Search for the cell housing the specified text and yield its [X, Y] center coordinate. 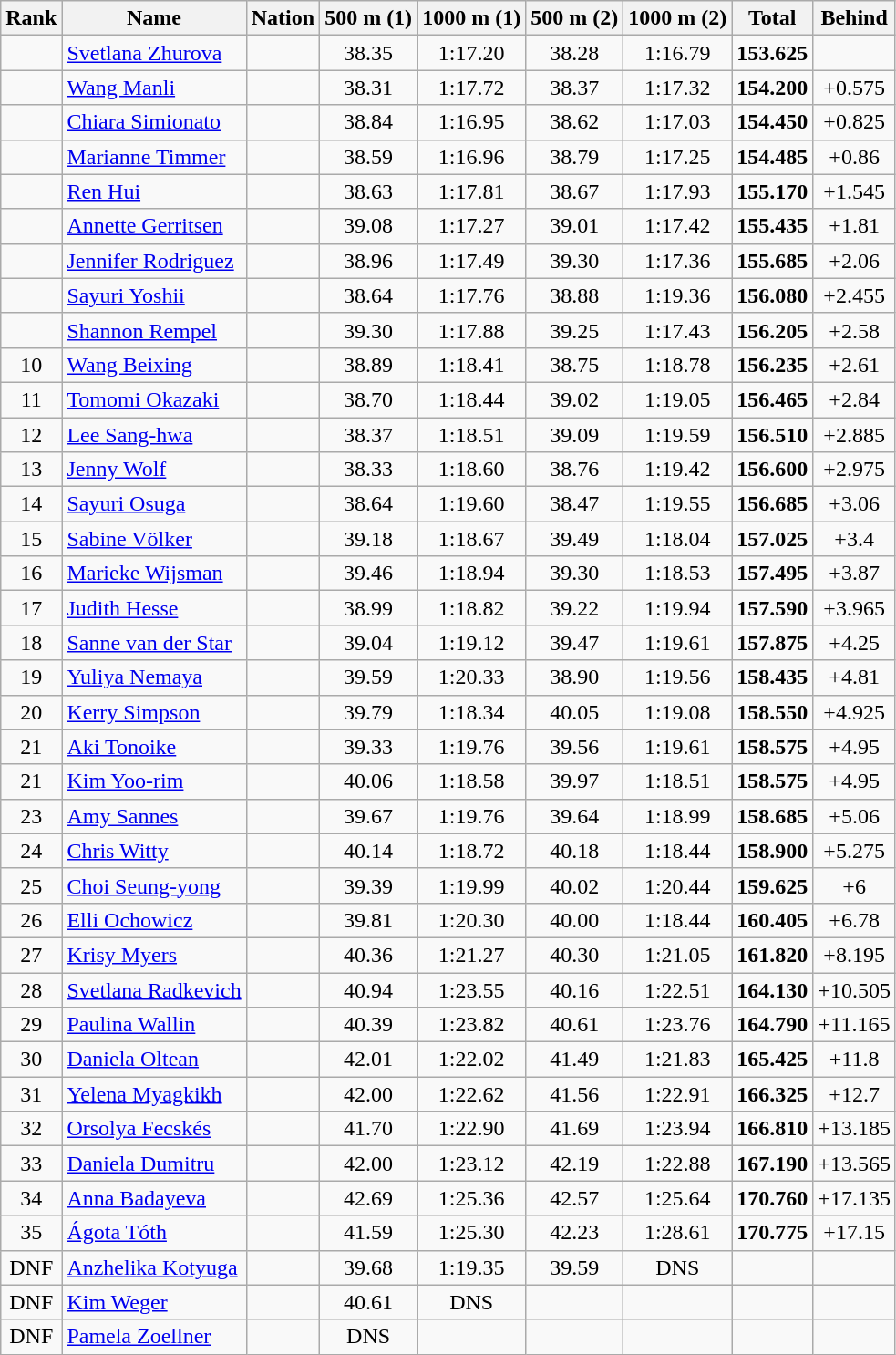
39.39 [368, 885]
Lee Sang-hwa [154, 435]
38.88 [574, 295]
Marieke Wijsman [154, 574]
39.25 [574, 330]
23 [31, 816]
33 [31, 1164]
Svetlana Radkevich [154, 989]
42.69 [368, 1198]
Orsolya Fecskés [154, 1129]
Shannon Rempel [154, 330]
1:17.25 [678, 157]
+2.58 [855, 330]
38.33 [368, 470]
156.080 [773, 295]
39.18 [368, 539]
38.59 [368, 157]
170.760 [773, 1198]
1:18.34 [472, 712]
154.485 [773, 157]
1:19.42 [678, 470]
1:25.64 [678, 1198]
34 [31, 1198]
+2.06 [855, 261]
12 [31, 435]
39.67 [368, 816]
Nation [283, 18]
+2.455 [855, 295]
1:23.82 [472, 1025]
1:19.94 [678, 608]
Sayuri Yoshii [154, 295]
41.56 [574, 1094]
1:21.83 [678, 1060]
Sanne van der Star [154, 643]
Kim Yoo-rim [154, 781]
39.97 [574, 781]
+3.4 [855, 539]
1:19.35 [472, 1267]
1:22.62 [472, 1094]
+8.195 [855, 955]
160.405 [773, 920]
+3.87 [855, 574]
38.47 [574, 504]
39.56 [574, 747]
1:17.20 [472, 53]
Total [773, 18]
+0.86 [855, 157]
+2.885 [855, 435]
38.90 [574, 677]
1:18.53 [678, 574]
30 [31, 1060]
39.47 [574, 643]
19 [31, 677]
170.775 [773, 1233]
Jenny Wolf [154, 470]
156.465 [773, 399]
1:17.93 [678, 191]
38.75 [574, 365]
1:18.78 [678, 365]
+0.575 [855, 88]
153.625 [773, 53]
40.94 [368, 989]
156.205 [773, 330]
1:17.43 [678, 330]
40.05 [574, 712]
157.875 [773, 643]
38.35 [368, 53]
+2.975 [855, 470]
Krisy Myers [154, 955]
Daniela Oltean [154, 1060]
+0.825 [855, 122]
1:25.36 [472, 1198]
35 [31, 1233]
20 [31, 712]
40.36 [368, 955]
Kim Weger [154, 1302]
Kerry Simpson [154, 712]
1:17.27 [472, 226]
Chiara Simionato [154, 122]
18 [31, 643]
158.900 [773, 851]
Jennifer Rodriguez [154, 261]
38.96 [368, 261]
39.09 [574, 435]
1:16.95 [472, 122]
1:18.60 [472, 470]
154.200 [773, 88]
14 [31, 504]
41.70 [368, 1129]
39.22 [574, 608]
24 [31, 851]
166.810 [773, 1129]
1000 m (1) [472, 18]
38.76 [574, 470]
1:23.94 [678, 1129]
39.49 [574, 539]
156.600 [773, 470]
Yelena Myagkikh [154, 1094]
40.39 [368, 1025]
40.14 [368, 851]
38.70 [368, 399]
38.31 [368, 88]
159.625 [773, 885]
39.33 [368, 747]
1:18.99 [678, 816]
39.46 [368, 574]
+13.565 [855, 1164]
29 [31, 1025]
38.89 [368, 365]
1:22.91 [678, 1094]
38.28 [574, 53]
38.63 [368, 191]
1:19.99 [472, 885]
+6.78 [855, 920]
1:18.72 [472, 851]
+2.61 [855, 365]
Rank [31, 18]
Svetlana Zhurova [154, 53]
155.435 [773, 226]
1:20.30 [472, 920]
1:21.05 [678, 955]
+1.81 [855, 226]
Choi Seung-yong [154, 885]
1:22.02 [472, 1060]
1:18.82 [472, 608]
1:19.08 [678, 712]
28 [31, 989]
39.68 [368, 1267]
157.590 [773, 608]
+11.8 [855, 1060]
164.790 [773, 1025]
1:17.88 [472, 330]
+5.275 [855, 851]
+12.7 [855, 1094]
1:18.94 [472, 574]
Wang Beixing [154, 365]
+17.135 [855, 1198]
Daniela Dumitru [154, 1164]
1:19.55 [678, 504]
41.49 [574, 1060]
155.170 [773, 191]
500 m (1) [368, 18]
+2.84 [855, 399]
1:19.12 [472, 643]
+3.06 [855, 504]
1:18.67 [472, 539]
Chris Witty [154, 851]
1:23.55 [472, 989]
38.84 [368, 122]
1:28.61 [678, 1233]
39.08 [368, 226]
166.325 [773, 1094]
Ágota Tóth [154, 1233]
156.235 [773, 365]
1:16.79 [678, 53]
38.67 [574, 191]
40.18 [574, 851]
500 m (2) [574, 18]
38.99 [368, 608]
31 [31, 1094]
155.685 [773, 261]
1:25.30 [472, 1233]
+1.545 [855, 191]
1:21.27 [472, 955]
157.495 [773, 574]
1:17.03 [678, 122]
1:18.58 [472, 781]
+4.81 [855, 677]
39.02 [574, 399]
42.23 [574, 1233]
+13.185 [855, 1129]
11 [31, 399]
39.79 [368, 712]
Yuliya Nemaya [154, 677]
158.685 [773, 816]
39.04 [368, 643]
38.62 [574, 122]
+4.925 [855, 712]
+17.15 [855, 1233]
+10.505 [855, 989]
42.01 [368, 1060]
40.00 [574, 920]
1:17.32 [678, 88]
Behind [855, 18]
+4.25 [855, 643]
+5.06 [855, 816]
+3.965 [855, 608]
+11.165 [855, 1025]
156.685 [773, 504]
1:19.60 [472, 504]
Pamela Zoellner [154, 1337]
1:17.76 [472, 295]
40.02 [574, 885]
165.425 [773, 1060]
27 [31, 955]
Elli Ochowicz [154, 920]
1:22.88 [678, 1164]
41.59 [368, 1233]
16 [31, 574]
161.820 [773, 955]
1:20.33 [472, 677]
Paulina Wallin [154, 1025]
1:23.12 [472, 1164]
41.69 [574, 1129]
Sayuri Osuga [154, 504]
40.30 [574, 955]
1:17.36 [678, 261]
39.64 [574, 816]
1:19.05 [678, 399]
Anzhelika Kotyuga [154, 1267]
1:19.56 [678, 677]
Marianne Timmer [154, 157]
158.550 [773, 712]
32 [31, 1129]
157.025 [773, 539]
1:18.41 [472, 365]
Tomomi Okazaki [154, 399]
40.16 [574, 989]
Aki Tonoike [154, 747]
13 [31, 470]
1:18.04 [678, 539]
1:19.36 [678, 295]
39.01 [574, 226]
25 [31, 885]
1:19.59 [678, 435]
1000 m (2) [678, 18]
167.190 [773, 1164]
10 [31, 365]
1:17.72 [472, 88]
1:17.49 [472, 261]
Wang Manli [154, 88]
1:22.51 [678, 989]
158.435 [773, 677]
38.79 [574, 157]
Ren Hui [154, 191]
42.57 [574, 1198]
Name [154, 18]
Amy Sannes [154, 816]
26 [31, 920]
+6 [855, 885]
154.450 [773, 122]
40.06 [368, 781]
39.81 [368, 920]
Annette Gerritsen [154, 226]
1:17.42 [678, 226]
1:20.44 [678, 885]
Judith Hesse [154, 608]
15 [31, 539]
Sabine Völker [154, 539]
17 [31, 608]
156.510 [773, 435]
Anna Badayeva [154, 1198]
1:17.81 [472, 191]
1:22.90 [472, 1129]
42.19 [574, 1164]
1:16.96 [472, 157]
1:23.76 [678, 1025]
164.130 [773, 989]
